Pinpoint the cell where the given text exists, returning its (x, y) midpoint coordinate. 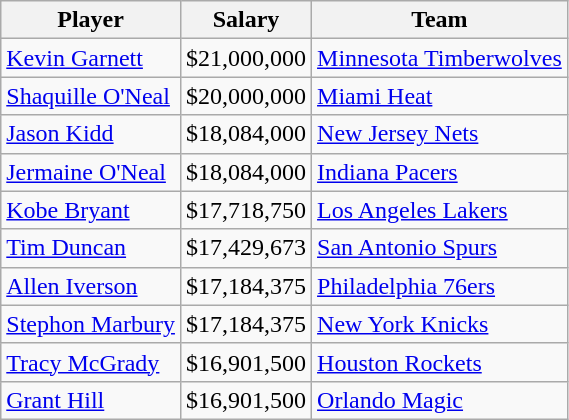
Salary (246, 20)
Stephon Marbury (91, 324)
Team (440, 20)
Philadelphia 76ers (440, 286)
$17,429,673 (246, 248)
Allen Iverson (91, 286)
Miami Heat (440, 96)
Grant Hill (91, 400)
Los Angeles Lakers (440, 210)
Indiana Pacers (440, 172)
$21,000,000 (246, 58)
Tim Duncan (91, 248)
Kobe Bryant (91, 210)
Jason Kidd (91, 134)
Tracy McGrady (91, 362)
Houston Rockets (440, 362)
Orlando Magic (440, 400)
$17,718,750 (246, 210)
New York Knicks (440, 324)
Shaquille O'Neal (91, 96)
Minnesota Timberwolves (440, 58)
New Jersey Nets (440, 134)
$20,000,000 (246, 96)
Jermaine O'Neal (91, 172)
San Antonio Spurs (440, 248)
Player (91, 20)
Kevin Garnett (91, 58)
